Pinpoint the cell where the given text exists, returning its (x, y) midpoint coordinate. 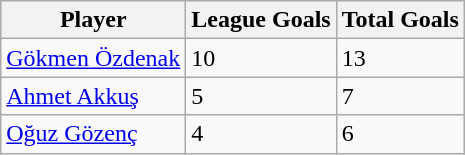
Total Goals (400, 20)
13 (400, 58)
Ahmet Akkuş (94, 96)
7 (400, 96)
10 (261, 58)
6 (400, 134)
4 (261, 134)
Gökmen Özdenak (94, 58)
League Goals (261, 20)
Player (94, 20)
5 (261, 96)
Oğuz Gözenç (94, 134)
